Provide the (x, y) coordinate of the cell's center where the given text is located.  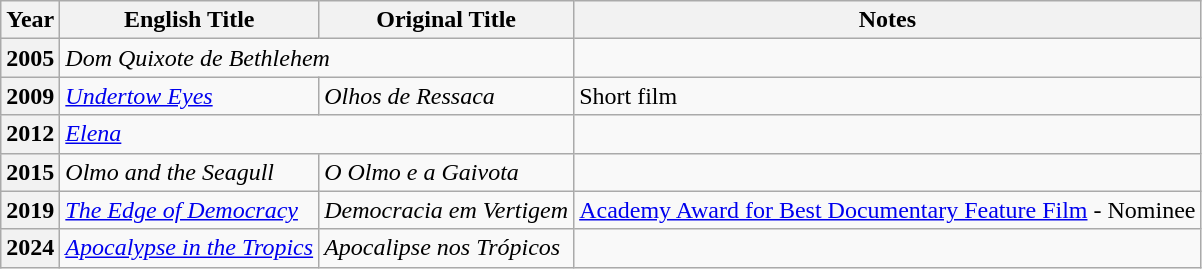
Dom Quixote de Bethlehem (317, 58)
Apocalipse nos Trópicos (446, 248)
The Edge of Democracy (190, 210)
2024 (30, 248)
Elena (317, 134)
2015 (30, 172)
Olmo and the Seagull (190, 172)
English Title (190, 20)
2012 (30, 134)
Year (30, 20)
Apocalypse in the Tropics (190, 248)
Original Title (446, 20)
Democracia em Vertigem (446, 210)
Academy Award for Best Documentary Feature Film - Nominee (888, 210)
Notes (888, 20)
O Olmo e a Gaivota (446, 172)
2005 (30, 58)
2009 (30, 96)
Olhos de Ressaca (446, 96)
Undertow Eyes (190, 96)
2019 (30, 210)
Short film (888, 96)
